From the cell containing the given text, extract its center point as (x, y) coordinate. 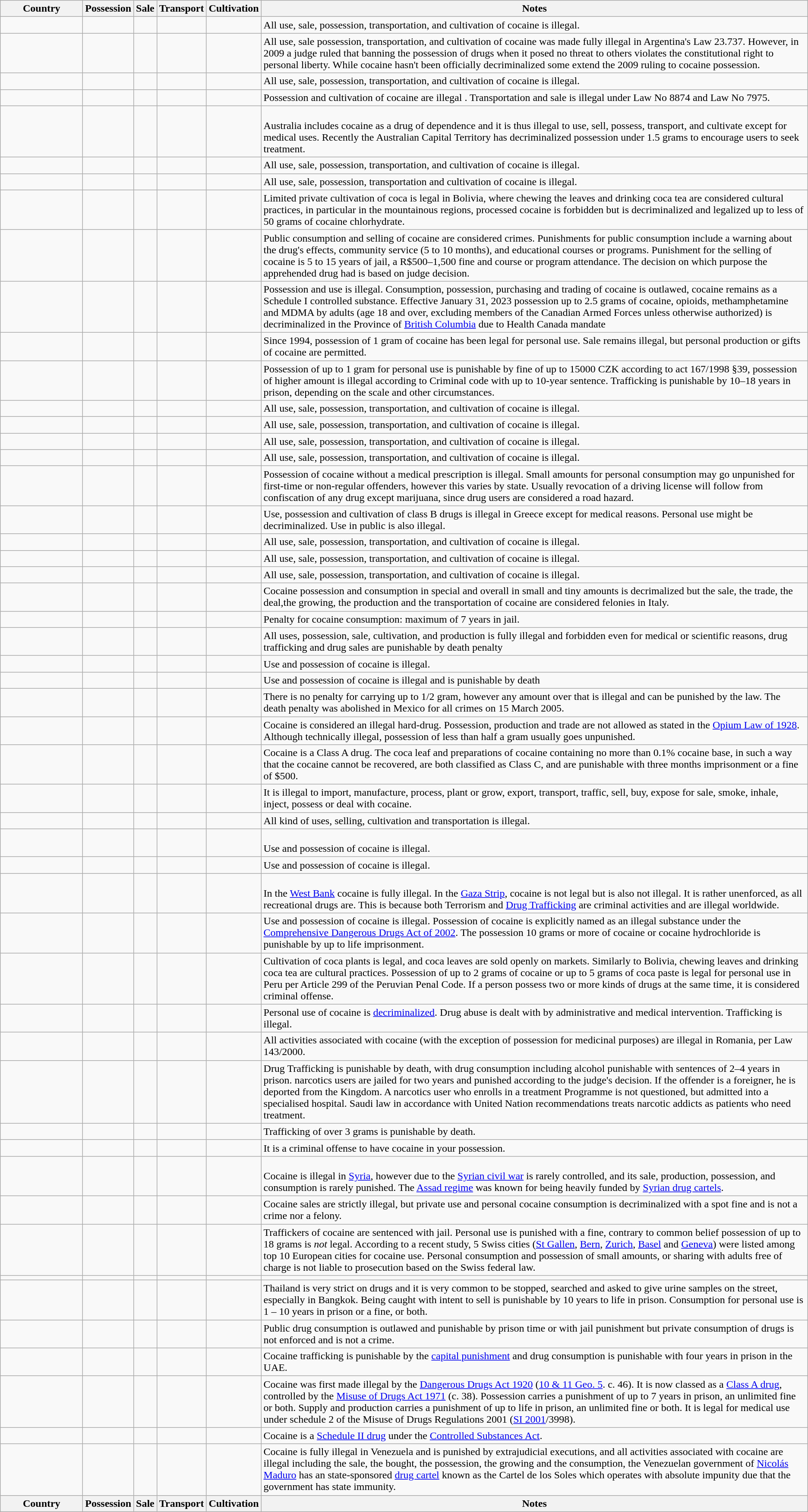
All activities associated with cocaine (with the exception of possession for medicinal purposes) are illegal in Romania, per Law 143/2000. (534, 1046)
Use and possession of cocaine is illegal and is punishable by death (534, 680)
Personal use of cocaine is decriminalized. Drug abuse is dealt with by administrative and medical intervention. Trafficking is illegal. (534, 1018)
It is a criminal offense to have cocaine in your possession. (534, 1148)
Trafficking of over 3 grams is punishable by death. (534, 1131)
All kind of uses, selling, cultivation and transportation is illegal. (534, 821)
Possession and cultivation of cocaine are illegal . Transportation and sale is illegal under Law No 8874 and Law No 7975. (534, 98)
Cocaine trafficking is punishable by the capital punishment and drug consumption is punishable with four years in prison in the UAE. (534, 1362)
Penalty for cocaine consumption: maximum of 7 years in jail. (534, 619)
All use, sale, possession, transportation and cultivation of cocaine is illegal. (534, 182)
Cocaine is a Schedule II drug under the Controlled Substances Act. (534, 1436)
